From the cell containing the given text, extract its center point as [X, Y] coordinate. 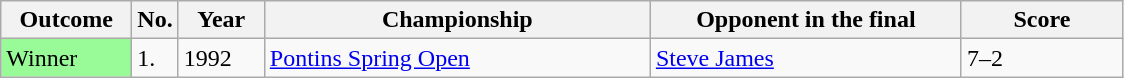
Year [221, 20]
Opponent in the final [806, 20]
No. [155, 20]
Championship [457, 20]
1992 [221, 58]
7–2 [1042, 58]
Score [1042, 20]
1. [155, 58]
Winner [66, 58]
Outcome [66, 20]
Steve James [806, 58]
Pontins Spring Open [457, 58]
